Output the [x, y] coordinate of the center of the cell containing the given text.  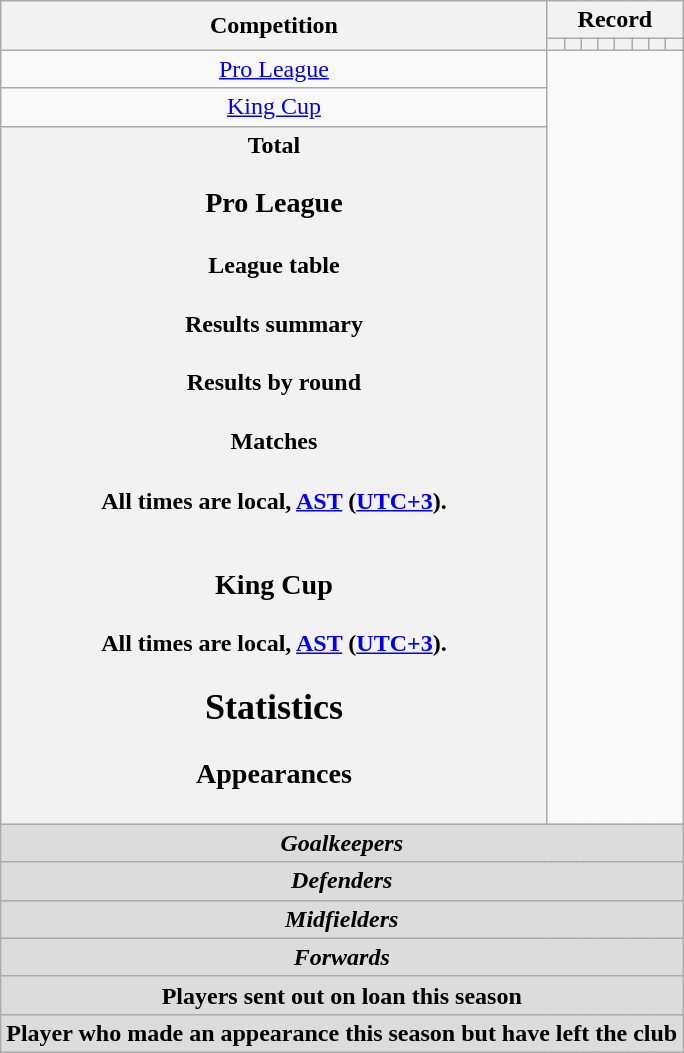
Forwards [342, 957]
Players sent out on loan this season [342, 995]
Goalkeepers [342, 843]
Competition [274, 26]
Record [615, 20]
Defenders [342, 881]
King Cup [274, 107]
Midfielders [342, 919]
Pro League [274, 69]
Player who made an appearance this season but have left the club [342, 1033]
